Return the (X, Y) coordinate for the center point of the cell that contains the specified text.  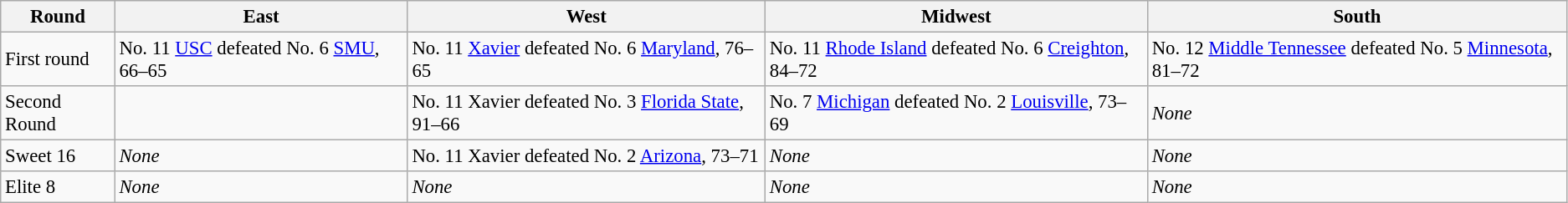
Midwest (956, 17)
No. 12 Middle Tennessee defeated No. 5 Minnesota, 81–72 (1357, 60)
South (1357, 17)
Round (58, 17)
No. 7 Michigan defeated No. 2 Louisville, 73–69 (956, 114)
East (261, 17)
No. 11 USC defeated No. 6 SMU, 66–65 (261, 60)
West (586, 17)
Second Round (58, 114)
No. 11 Xavier defeated No. 2 Arizona, 73–71 (586, 156)
No. 11 Xavier defeated No. 6 Maryland, 76–65 (586, 60)
Elite 8 (58, 187)
Sweet 16 (58, 156)
No. 11 Rhode Island defeated No. 6 Creighton, 84–72 (956, 60)
First round (58, 60)
No. 11 Xavier defeated No. 3 Florida State, 91–66 (586, 114)
